Search for the cell housing the specified text and yield its (x, y) center coordinate. 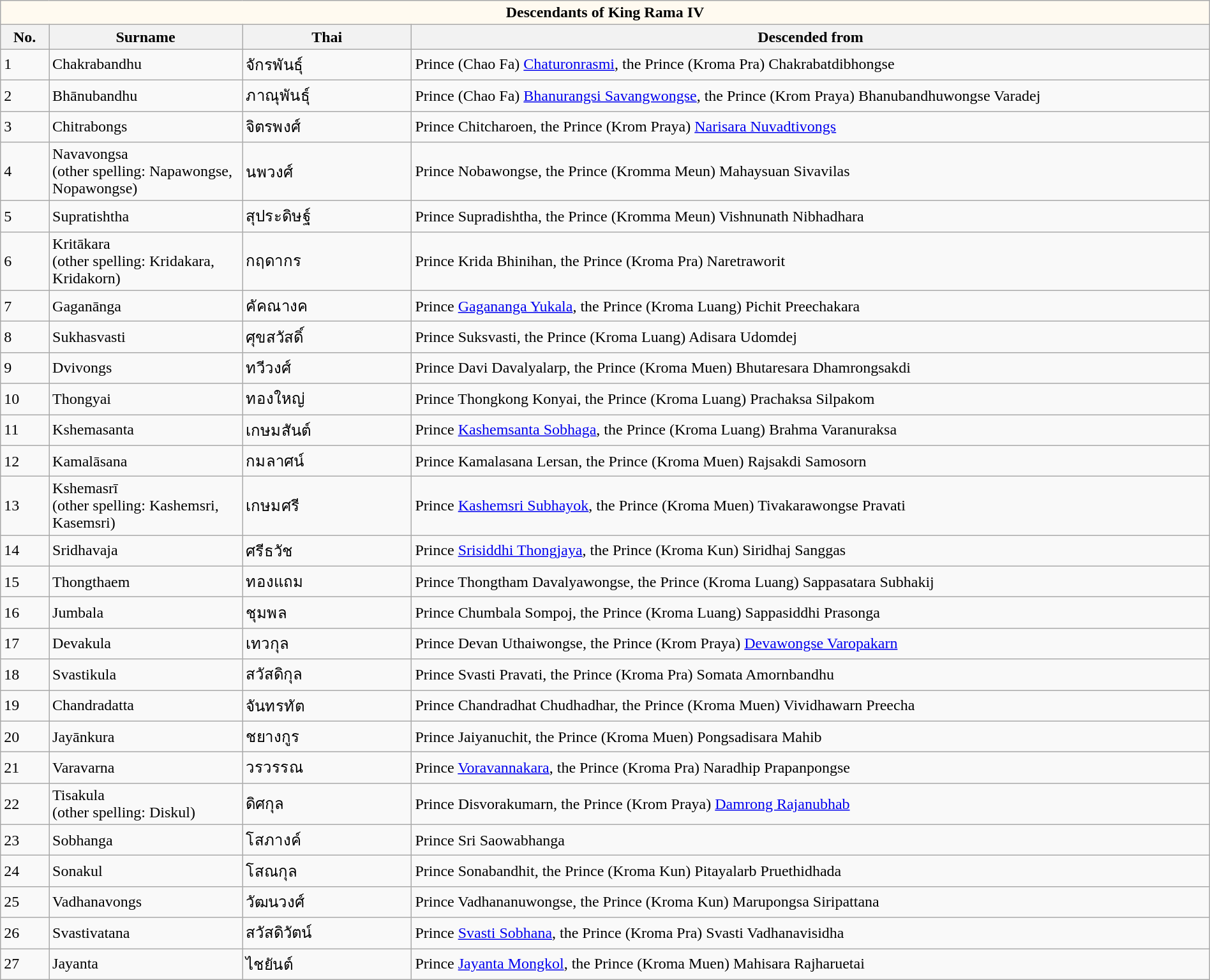
Jayānkura (146, 736)
จักรพันธุ์ (327, 65)
Prince Kashemsri Subhayok, the Prince (Kroma Muen) Tivakarawongse Pravati (810, 506)
12 (25, 461)
สุประดิษฐ์ (327, 217)
ภาณุพันธุ์ (327, 96)
Surname (146, 37)
Prince Svasti Pravati, the Prince (Kroma Pra) Somata Amornbandhu (810, 675)
Jumbala (146, 612)
Prince Nobawongse, the Prince (Kromma Meun) Mahaysuan Sivavilas (810, 172)
Prince Chandradhat Chudhadhar, the Prince (Kroma Muen) Vividhawarn Preecha (810, 706)
7 (25, 306)
Kshemasanta (146, 430)
กมลาศน์ (327, 461)
19 (25, 706)
Prince Sri Saowabhanga (810, 840)
9 (25, 367)
Chitrabongs (146, 126)
26 (25, 933)
นพวงศ์ (327, 172)
ชุมพล (327, 612)
Prince Supradishtha, the Prince (Kromma Meun) Vishnunath Nibhadhara (810, 217)
Prince Chumbala Sompoj, the Prince (Kroma Luang) Sappasiddhi Prasonga (810, 612)
คัคณางค (327, 306)
Descendants of King Rama IV (605, 13)
6 (25, 261)
Vadhanavongs (146, 902)
สวัสดิกุล (327, 675)
Kamalāsana (146, 461)
โสณกุล (327, 872)
Prince Davi Davalyalarp, the Prince (Kroma Muen) Bhutaresara Dhamrongsakdi (810, 367)
Sridhavaja (146, 551)
Prince Jaiyanuchit, the Prince (Kroma Muen) Pongsadisara Mahib (810, 736)
15 (25, 582)
Prince Jayanta Mongkol, the Prince (Kroma Muen) Mahisara Rajharuetai (810, 963)
เกษมศรี (327, 506)
สวัสดิวัตน์ (327, 933)
Prince Voravannakara, the Prince (Kroma Pra) Naradhip Prapanpongse (810, 768)
Kritākara(other spelling: Kridakara, Kridakorn) (146, 261)
Prince Disvorakumarn, the Prince (Krom Praya) Damrong Rajanubhab (810, 804)
21 (25, 768)
16 (25, 612)
กฤดากร (327, 261)
Prince (Chao Fa) Chaturonrasmi, the Prince (Kroma Pra) Chakrabatdibhongse (810, 65)
Varavarna (146, 768)
Jayanta (146, 963)
Prince Devan Uthaiwongse, the Prince (Krom Praya) Devawongse Varopakarn (810, 643)
Prince Vadhananuwongse, the Prince (Kroma Kun) Marupongsa Siripattana (810, 902)
Prince Kashemsanta Sobhaga, the Prince (Kroma Luang) Brahma Varanuraksa (810, 430)
Supratishtha (146, 217)
Prince Chitcharoen, the Prince (Krom Praya) Narisara Nuvadtivongs (810, 126)
ทวีวงศ์ (327, 367)
จันทรทัต (327, 706)
Bhānubandhu (146, 96)
ชยางกูร (327, 736)
วรวรรณ (327, 768)
Prince Thongtham Davalyawongse, the Prince (Kroma Luang) Sappasatara Subhakij (810, 582)
20 (25, 736)
Thai (327, 37)
11 (25, 430)
ทองแถม (327, 582)
14 (25, 551)
Sukhasvasti (146, 337)
8 (25, 337)
24 (25, 872)
Prince Sonabandhit, the Prince (Kroma Kun) Pitayalarb Pruethidhada (810, 872)
No. (25, 37)
2 (25, 96)
Prince Srisiddhi Thongjaya, the Prince (Kroma Kun) Siridhaj Sanggas (810, 551)
27 (25, 963)
Prince Suksvasti, the Prince (Kroma Luang) Adisara Udomdej (810, 337)
Sonakul (146, 872)
Descended from (810, 37)
4 (25, 172)
Sobhanga (146, 840)
ศุขสวัสดิ์ (327, 337)
5 (25, 217)
Gaganānga (146, 306)
Prince Gagananga Yukala, the Prince (Kroma Luang) Pichit Preechakara (810, 306)
Svastikula (146, 675)
Devakula (146, 643)
Prince Krida Bhinihan, the Prince (Kroma Pra) Naretraworit (810, 261)
Prince Svasti Sobhana, the Prince (Kroma Pra) Svasti Vadhanavisidha (810, 933)
25 (25, 902)
วัฒนวงศ์ (327, 902)
ดิศกุล (327, 804)
18 (25, 675)
17 (25, 643)
10 (25, 399)
Prince Thongkong Konyai, the Prince (Kroma Luang) Prachaksa Silpakom (810, 399)
22 (25, 804)
Dvivongs (146, 367)
ไชยันต์ (327, 963)
Chakrabandhu (146, 65)
1 (25, 65)
Thongyai (146, 399)
Prince (Chao Fa) Bhanurangsi Savangwongse, the Prince (Krom Praya) Bhanubandhuwongse Varadej (810, 96)
ทองใหญ่ (327, 399)
เทวกุล (327, 643)
13 (25, 506)
3 (25, 126)
จิตรพงศ์ (327, 126)
เกษมสันต์ (327, 430)
ศรีธวัช (327, 551)
Chandradatta (146, 706)
Kshemasrī(other spelling: Kashemsri, Kasemsri) (146, 506)
โสภางค์ (327, 840)
Tisakula(other spelling: Diskul) (146, 804)
23 (25, 840)
Thongthaem (146, 582)
Svastivatana (146, 933)
Navavongsa(other spelling: Napawongse, Nopawongse) (146, 172)
Prince Kamalasana Lersan, the Prince (Kroma Muen) Rajsakdi Samosorn (810, 461)
